Identify which cell holds the provided text, then report its [x, y] central coordinate. 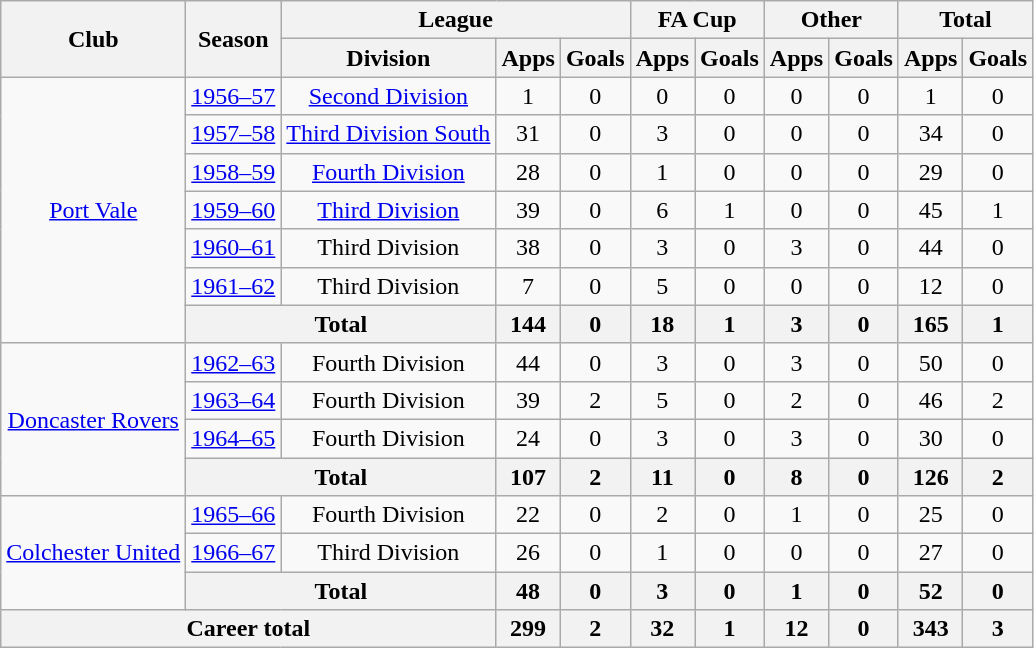
FA Cup [697, 20]
Port Vale [94, 210]
29 [930, 172]
27 [930, 553]
22 [528, 515]
28 [528, 172]
1962–63 [234, 362]
1957–58 [234, 134]
8 [796, 477]
Second Division [388, 96]
7 [528, 286]
1960–61 [234, 248]
26 [528, 553]
1966–67 [234, 553]
Division [388, 58]
1965–66 [234, 515]
34 [930, 134]
1963–64 [234, 400]
343 [930, 629]
50 [930, 362]
46 [930, 400]
107 [528, 477]
Season [234, 39]
48 [528, 591]
Doncaster Rovers [94, 419]
Career total [248, 629]
18 [662, 324]
1959–60 [234, 210]
52 [930, 591]
144 [528, 324]
League [456, 20]
Colchester United [94, 553]
32 [662, 629]
1961–62 [234, 286]
6 [662, 210]
1956–57 [234, 96]
38 [528, 248]
126 [930, 477]
Other [831, 20]
45 [930, 210]
1964–65 [234, 438]
11 [662, 477]
Third Division South [388, 134]
30 [930, 438]
165 [930, 324]
Club [94, 39]
1958–59 [234, 172]
31 [528, 134]
24 [528, 438]
25 [930, 515]
299 [528, 629]
